Return [x, y] of the center of cell containing provided text 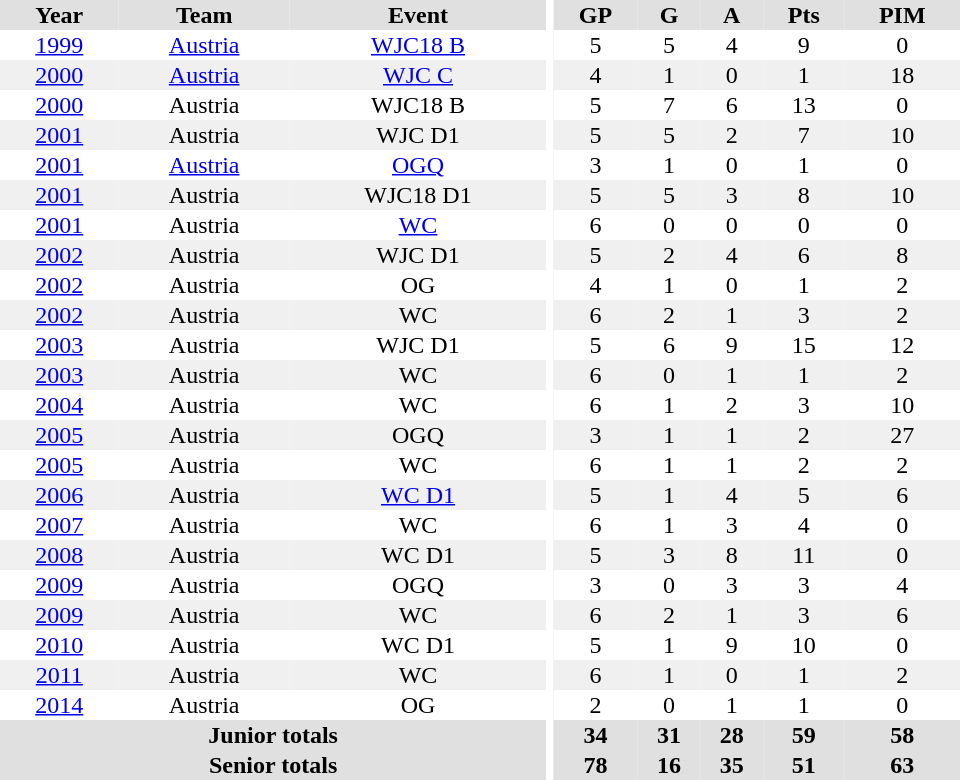
Team [204, 15]
16 [670, 765]
2011 [60, 675]
31 [670, 735]
12 [902, 345]
11 [804, 555]
Event [418, 15]
15 [804, 345]
18 [902, 75]
2014 [60, 705]
A [732, 15]
Junior totals [273, 735]
58 [902, 735]
78 [595, 765]
Year [60, 15]
2006 [60, 495]
1999 [60, 45]
28 [732, 735]
34 [595, 735]
WJC18 D1 [418, 195]
13 [804, 105]
Pts [804, 15]
2007 [60, 525]
G [670, 15]
63 [902, 765]
GP [595, 15]
2010 [60, 645]
59 [804, 735]
Senior totals [273, 765]
PIM [902, 15]
27 [902, 435]
2008 [60, 555]
35 [732, 765]
2004 [60, 405]
WJC C [418, 75]
51 [804, 765]
